Extract the [X, Y] coordinate from the center of the cell holding the provided text.  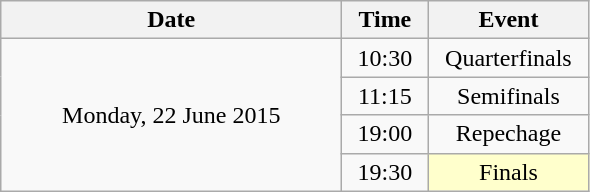
Event [508, 20]
11:15 [385, 96]
Repechage [508, 134]
Finals [508, 172]
Date [172, 20]
19:00 [385, 134]
10:30 [385, 58]
Time [385, 20]
Monday, 22 June 2015 [172, 115]
Quarterfinals [508, 58]
Semifinals [508, 96]
19:30 [385, 172]
